Return (X, Y) of the center of cell containing provided text 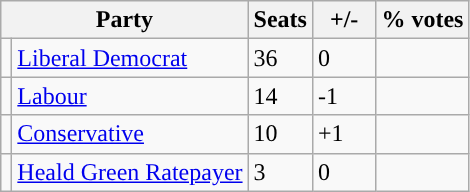
10 (280, 134)
Liberal Democrat (130, 58)
36 (280, 58)
Conservative (130, 134)
Labour (130, 96)
Seats (280, 20)
+/- (344, 20)
3 (280, 172)
Party (124, 20)
% votes (422, 20)
Heald Green Ratepayer (130, 172)
14 (280, 96)
+1 (344, 134)
-1 (344, 96)
